Output the [x, y] coordinate of the center of the cell containing the given text.  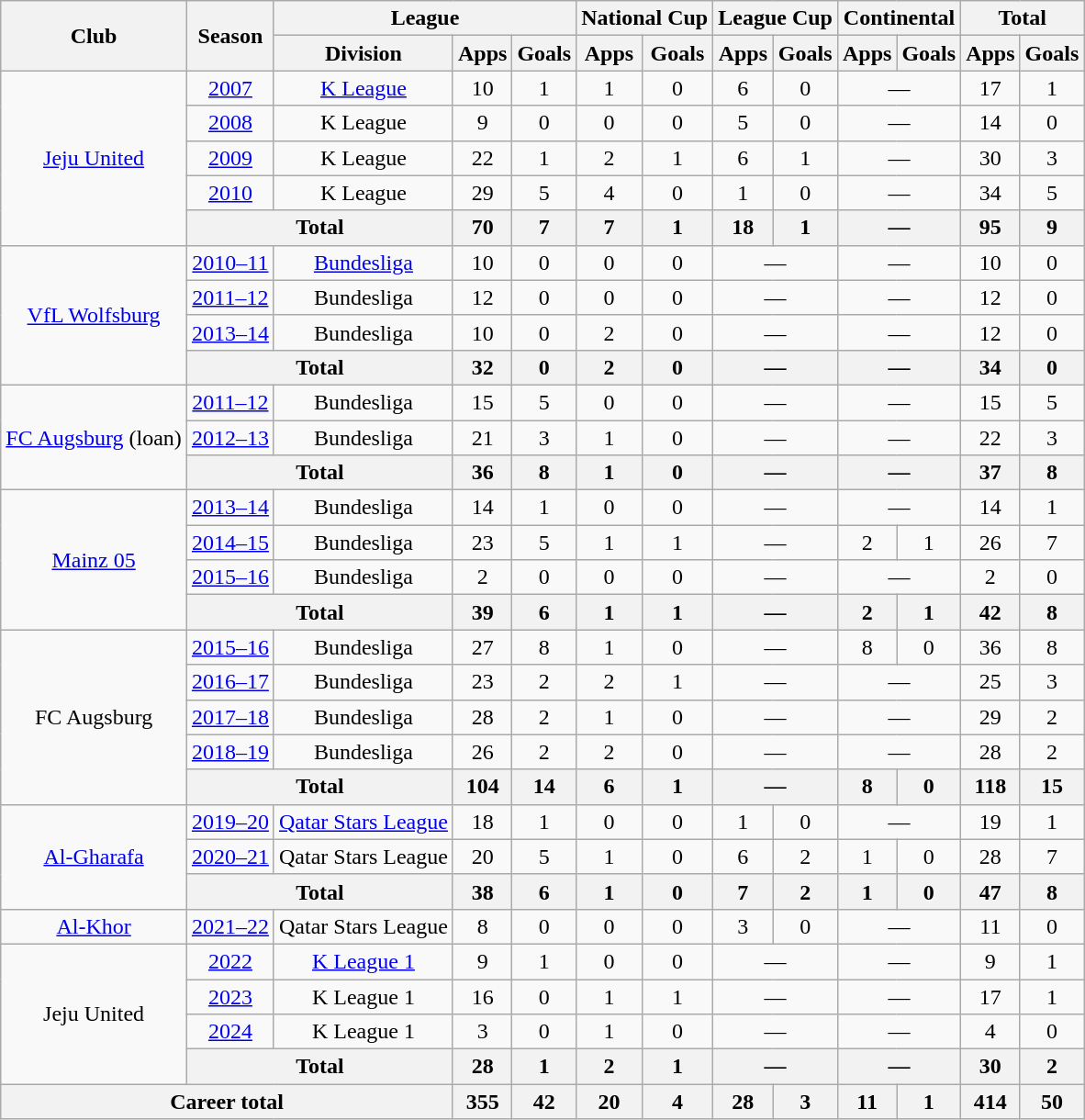
2021–22 [229, 926]
2022 [229, 961]
2017–18 [229, 717]
32 [482, 367]
19 [990, 822]
Continental [899, 18]
2024 [229, 1032]
National Cup [644, 18]
FC Augsburg [94, 717]
2007 [229, 88]
38 [482, 891]
2012–13 [229, 438]
2009 [229, 158]
2023 [229, 996]
Mainz 05 [94, 560]
47 [990, 891]
FC Augsburg (loan) [94, 437]
Club [94, 36]
16 [482, 996]
2008 [229, 123]
League Cup [776, 18]
2014–15 [229, 543]
Al-Gharafa [94, 857]
50 [1052, 1102]
70 [482, 228]
Season [229, 36]
21 [482, 438]
2019–20 [229, 822]
Al-Khor [94, 926]
VfL Wolfsburg [94, 315]
355 [482, 1102]
414 [990, 1102]
League [424, 18]
2010 [229, 193]
118 [990, 787]
Career total [228, 1102]
2016–17 [229, 682]
2018–19 [229, 752]
104 [482, 787]
Division [364, 53]
39 [482, 612]
37 [990, 473]
2010–11 [229, 263]
25 [990, 682]
27 [482, 647]
95 [990, 228]
2020–21 [229, 857]
